Pinpoint the cell where the given text exists, returning its (x, y) midpoint coordinate. 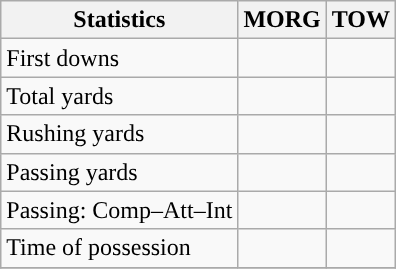
Statistics (120, 20)
Total yards (120, 96)
Rushing yards (120, 134)
Passing: Comp–Att–Int (120, 210)
TOW (360, 20)
Time of possession (120, 248)
Passing yards (120, 172)
MORG (282, 20)
First downs (120, 58)
